Extract the (X, Y) coordinate from the center of the cell holding the provided text.  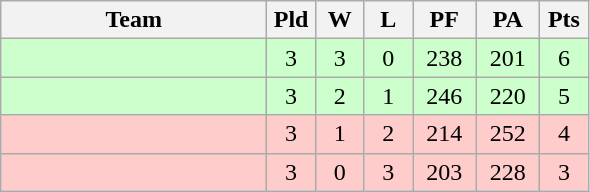
Pts (564, 20)
W (340, 20)
4 (564, 134)
246 (444, 96)
201 (508, 58)
252 (508, 134)
220 (508, 96)
Pld (292, 20)
Team (134, 20)
238 (444, 58)
203 (444, 172)
214 (444, 134)
228 (508, 172)
6 (564, 58)
PF (444, 20)
PA (508, 20)
5 (564, 96)
L (388, 20)
